Scan for the cell matching the given text and deliver its (X, Y) coordinate at center. 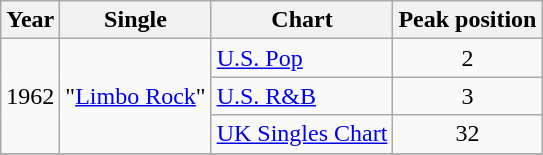
"Limbo Rock" (136, 96)
32 (468, 134)
U.S. Pop (302, 58)
Year (30, 20)
3 (468, 96)
1962 (30, 96)
U.S. R&B (302, 96)
Chart (302, 20)
2 (468, 58)
Peak position (468, 20)
Single (136, 20)
UK Singles Chart (302, 134)
